Output the [X, Y] coordinate of the center of the cell containing the given text.  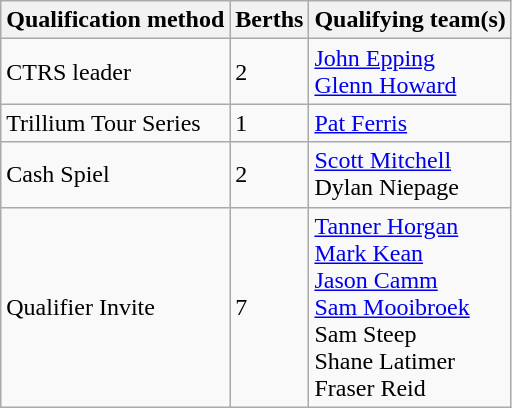
7 [270, 307]
Pat Ferris [410, 123]
1 [270, 123]
Trillium Tour Series [116, 123]
Qualifying team(s) [410, 20]
Tanner Horgan Mark Kean Jason Camm Sam Mooibroek Sam Steep Shane Latimer Fraser Reid [410, 307]
Cash Spiel [116, 174]
John Epping Glenn Howard [410, 72]
CTRS leader [116, 72]
Scott Mitchell Dylan Niepage [410, 174]
Qualification method [116, 20]
Qualifier Invite [116, 307]
Berths [270, 20]
